Pinpoint the cell where the given text exists, returning its (X, Y) midpoint coordinate. 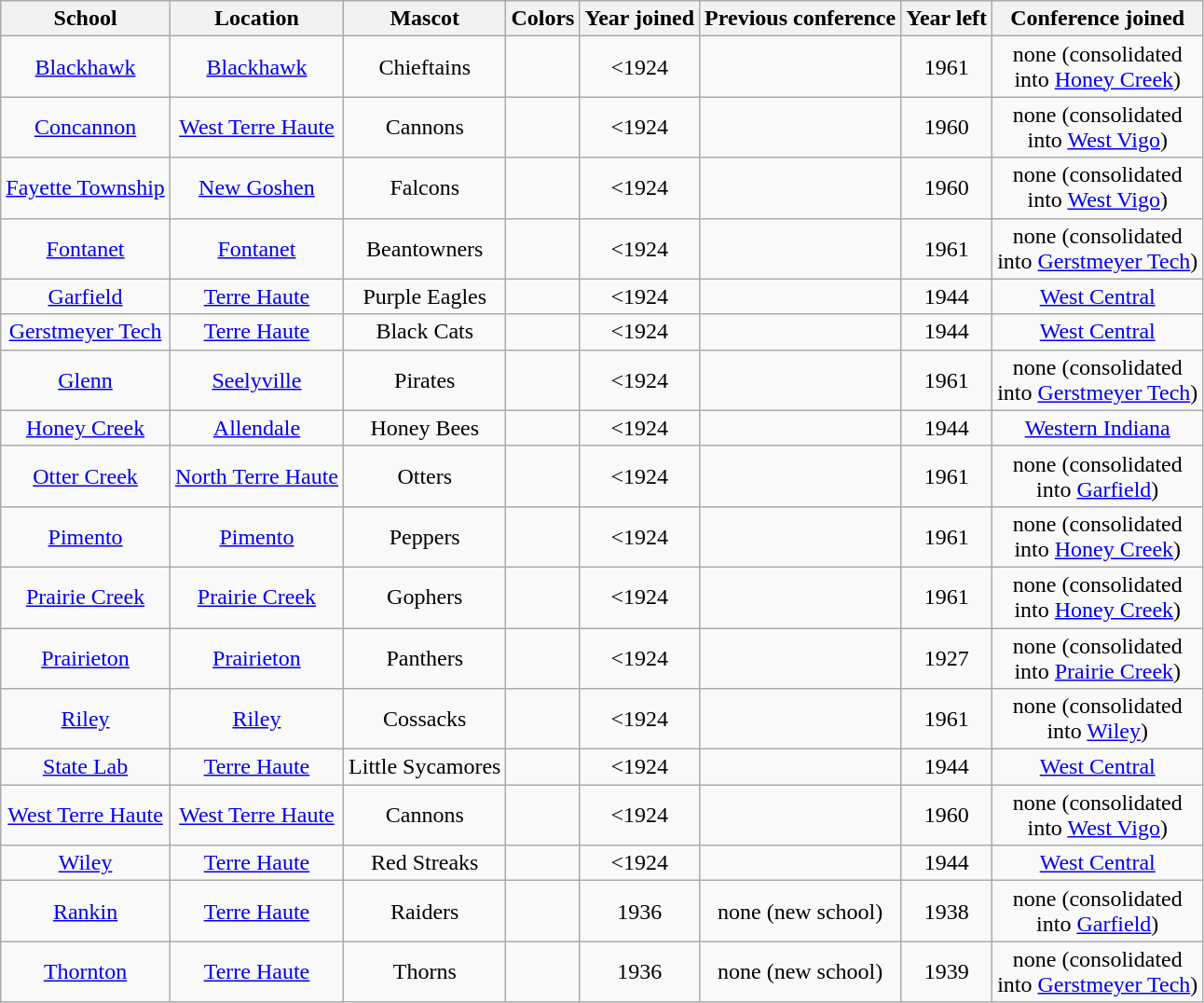
Year joined (639, 19)
New Goshen (256, 188)
Raiders (425, 912)
Colors (542, 19)
School (86, 19)
Otters (425, 475)
Previous conference (800, 19)
Panthers (425, 658)
Peppers (425, 537)
Honey Creek (86, 428)
Cossacks (425, 720)
Chieftains (425, 67)
1927 (947, 658)
Pirates (425, 380)
none (consolidatedinto Wiley) (1098, 720)
Thornton (86, 971)
State Lab (86, 767)
Gerstmeyer Tech (86, 332)
Western Indiana (1098, 428)
1939 (947, 971)
Gophers (425, 597)
Concannon (86, 127)
Seelyville (256, 380)
Rankin (86, 912)
Garfield (86, 296)
Beantowners (425, 248)
none (consolidatedinto Prairie Creek) (1098, 658)
Year left (947, 19)
Allendale (256, 428)
Location (256, 19)
Black Cats (425, 332)
Red Streaks (425, 863)
Purple Eagles (425, 296)
Little Sycamores (425, 767)
Otter Creek (86, 475)
Mascot (425, 19)
Conference joined (1098, 19)
Thorns (425, 971)
1938 (947, 912)
Falcons (425, 188)
Wiley (86, 863)
Glenn (86, 380)
North Terre Haute (256, 475)
Honey Bees (425, 428)
Fayette Township (86, 188)
